For the text-containing cell, return its midpoint in (X, Y) coordinate format. 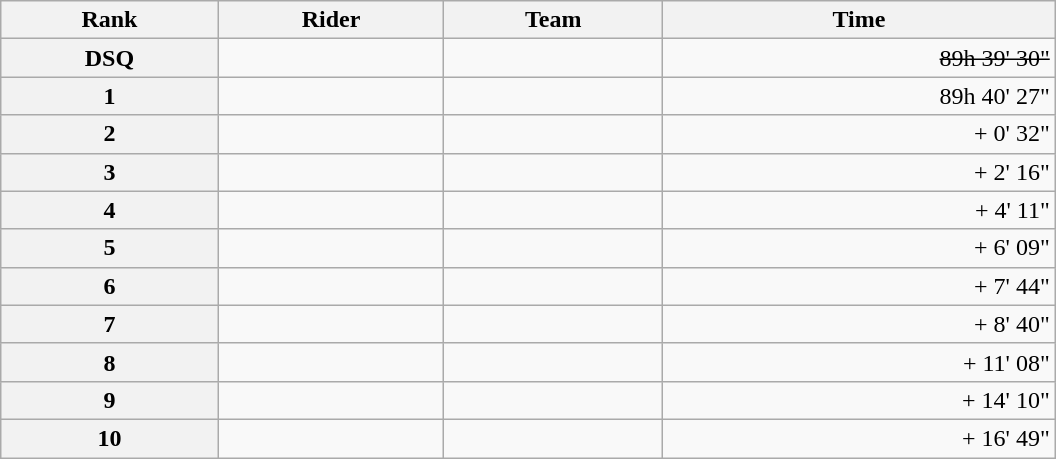
+ 0' 32" (860, 134)
4 (110, 210)
+ 8' 40" (860, 324)
3 (110, 172)
Rank (110, 20)
89h 40' 27" (860, 96)
+ 4' 11" (860, 210)
+ 11' 08" (860, 362)
2 (110, 134)
Team (554, 20)
Time (860, 20)
6 (110, 286)
89h 39' 30" (860, 58)
+ 7' 44" (860, 286)
10 (110, 438)
+ 6' 09" (860, 248)
+ 16' 49" (860, 438)
7 (110, 324)
1 (110, 96)
9 (110, 400)
+ 14' 10" (860, 400)
+ 2' 16" (860, 172)
Rider (331, 20)
DSQ (110, 58)
5 (110, 248)
8 (110, 362)
